Scan for the cell matching the given text and deliver its (X, Y) coordinate at center. 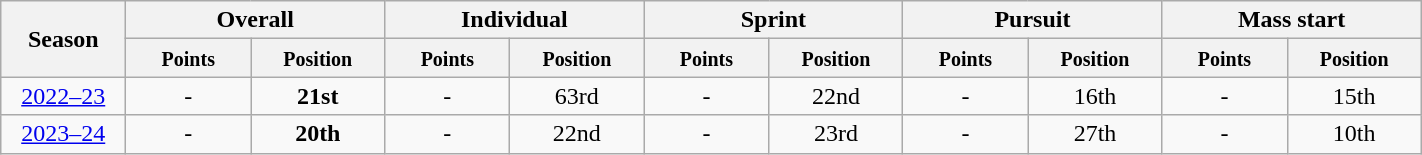
27th (1095, 134)
10th (1354, 134)
2023–24 (64, 134)
2022–23 (64, 96)
Mass start (1292, 20)
21st (318, 96)
Pursuit (1032, 20)
Overall (256, 20)
Season (64, 39)
Sprint (774, 20)
63rd (577, 96)
15th (1354, 96)
16th (1095, 96)
20th (318, 134)
23rd (836, 134)
Individual (514, 20)
